For the text-containing cell, return its midpoint in (X, Y) coordinate format. 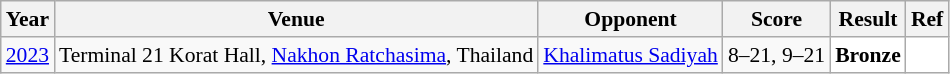
Khalimatus Sadiyah (630, 55)
Ref (927, 19)
Bronze (868, 55)
8–21, 9–21 (776, 55)
Year (28, 19)
Result (868, 19)
Venue (296, 19)
Score (776, 19)
Opponent (630, 19)
Terminal 21 Korat Hall, Nakhon Ratchasima, Thailand (296, 55)
2023 (28, 55)
